Determine the (X, Y) coordinate at the center of the cell enclosing the given text.  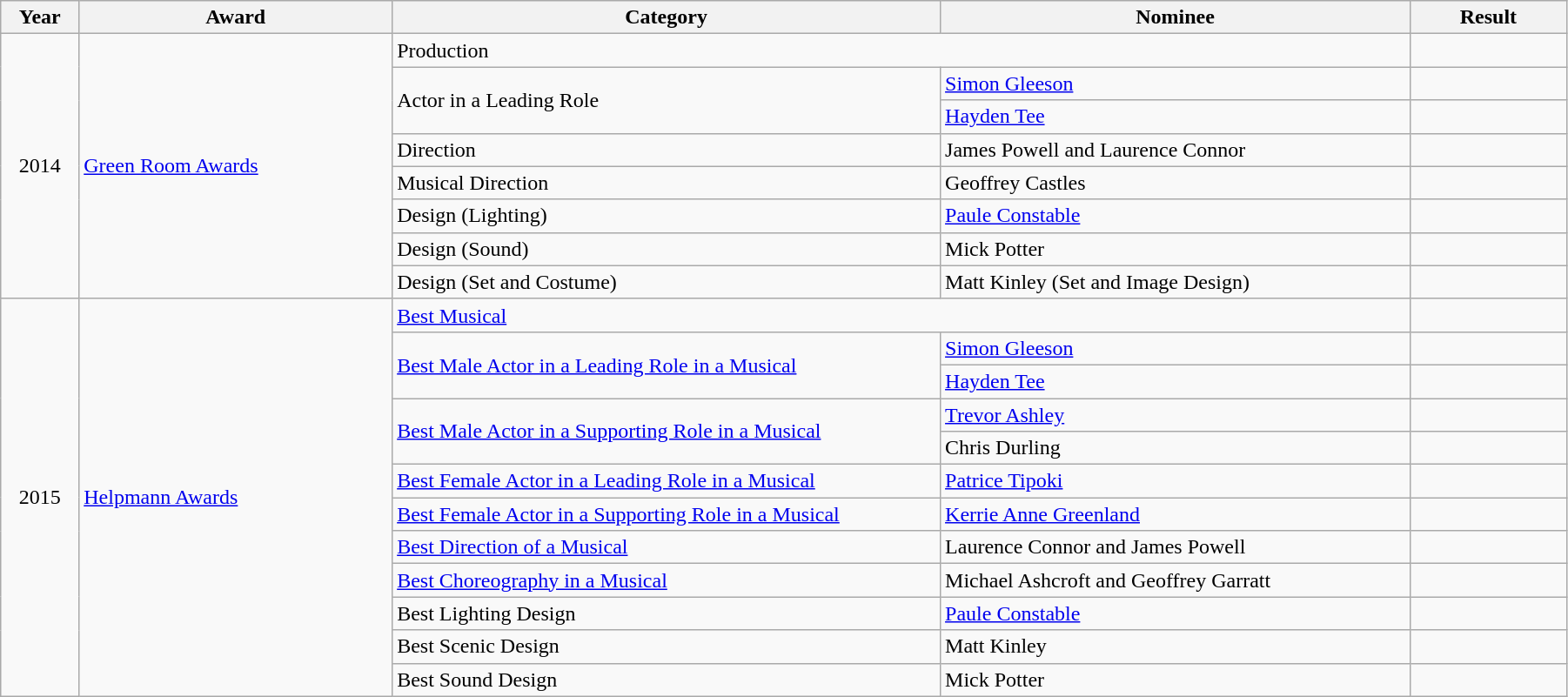
Geoffrey Castles (1176, 183)
2014 (40, 166)
Result (1488, 17)
Chris Durling (1176, 448)
Green Room Awards (236, 166)
Best Female Actor in a Supporting Role in a Musical (667, 514)
James Powell and Laurence Connor (1176, 150)
Best Musical (901, 315)
Best Male Actor in a Supporting Role in a Musical (667, 432)
Best Male Actor in a Leading Role in a Musical (667, 365)
Year (40, 17)
Best Sound Design (667, 680)
Matt Kinley (Set and Image Design) (1176, 282)
Helpmann Awards (236, 498)
Best Direction of a Musical (667, 547)
Design (Set and Costume) (667, 282)
Patrice Tipoki (1176, 481)
Design (Lighting) (667, 216)
Best Lighting Design (667, 613)
Award (236, 17)
Category (667, 17)
Nominee (1176, 17)
2015 (40, 498)
Actor in a Leading Role (667, 100)
Production (901, 50)
Matt Kinley (1176, 647)
Best Scenic Design (667, 647)
Musical Direction (667, 183)
Direction (667, 150)
Laurence Connor and James Powell (1176, 547)
Design (Sound) (667, 249)
Trevor Ashley (1176, 415)
Michael Ashcroft and Geoffrey Garratt (1176, 580)
Kerrie Anne Greenland (1176, 514)
Best Female Actor in a Leading Role in a Musical (667, 481)
Best Choreography in a Musical (667, 580)
